Find where the given text appears and provide that cell's center as [X, Y] coordinate. 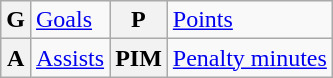
A [16, 58]
G [16, 20]
Goals [70, 20]
Assists [70, 58]
Points [250, 20]
PIM [139, 58]
Penalty minutes [250, 58]
P [139, 20]
